Capture the cell that displays the provided text and extract its [X, Y] central coordinate. 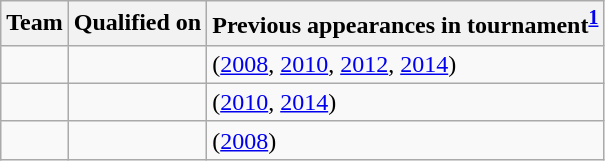
Previous appearances in tournament1 [406, 24]
(2010, 2014) [406, 102]
(2008, 2010, 2012, 2014) [406, 64]
Qualified on [137, 24]
Team [35, 24]
(2008) [406, 140]
